For the text-containing cell, return its midpoint in [x, y] coordinate format. 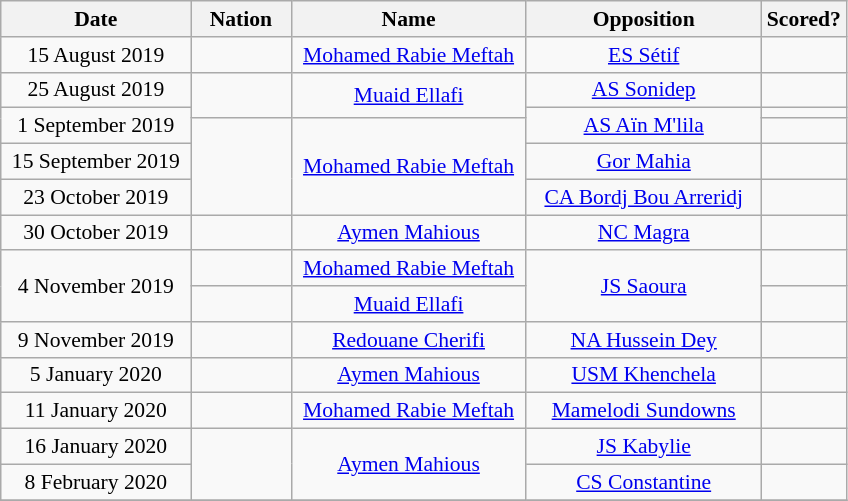
4 November 2019 [96, 286]
Mamelodi Sundowns [644, 411]
1 September 2019 [96, 126]
CA Bordj Bou Arreridj [644, 197]
5 January 2020 [96, 375]
25 August 2019 [96, 90]
Scored? [804, 19]
8 February 2020 [96, 482]
9 November 2019 [96, 340]
AS Aïn M'lila [644, 126]
Redouane Cherifi [408, 340]
15 August 2019 [96, 55]
Nation [241, 19]
JS Kabylie [644, 447]
USM Khenchela [644, 375]
30 October 2019 [96, 233]
Date [96, 19]
NC Magra [644, 233]
ES Sétif [644, 55]
Opposition [644, 19]
CS Constantine [644, 482]
11 January 2020 [96, 411]
Name [408, 19]
Gor Mahia [644, 162]
15 September 2019 [96, 162]
AS Sonidep [644, 90]
16 January 2020 [96, 447]
NA Hussein Dey [644, 340]
23 October 2019 [96, 197]
JS Saoura [644, 286]
